Find where the given text appears and provide that cell's center as [X, Y] coordinate. 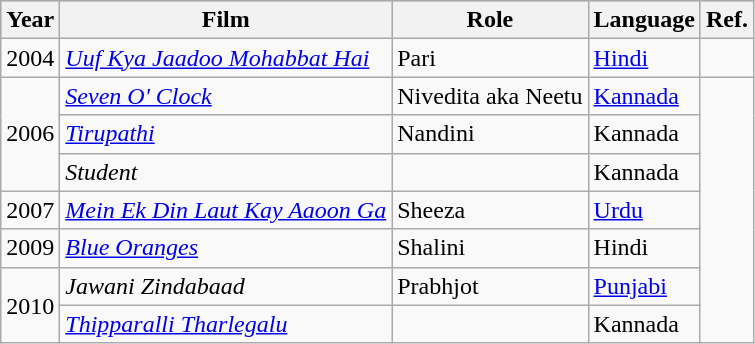
Tirupathi [226, 134]
Language [644, 20]
Seven O' Clock [226, 96]
Year [30, 20]
Blue Oranges [226, 248]
2009 [30, 248]
Pari [490, 58]
Nandini [490, 134]
2007 [30, 210]
Ref. [726, 20]
2006 [30, 134]
2004 [30, 58]
Punjabi [644, 286]
2010 [30, 305]
Mein Ek Din Laut Kay Aaoon Ga [226, 210]
Film [226, 20]
Prabhjot [490, 286]
Thipparalli Tharlegalu [226, 324]
Nivedita aka Neetu [490, 96]
Urdu [644, 210]
Student [226, 172]
Sheeza [490, 210]
Uuf Kya Jaadoo Mohabbat Hai [226, 58]
Shalini [490, 248]
Role [490, 20]
Jawani Zindabaad [226, 286]
